Provide the (X, Y) coordinate of the cell's center where the given text is located.  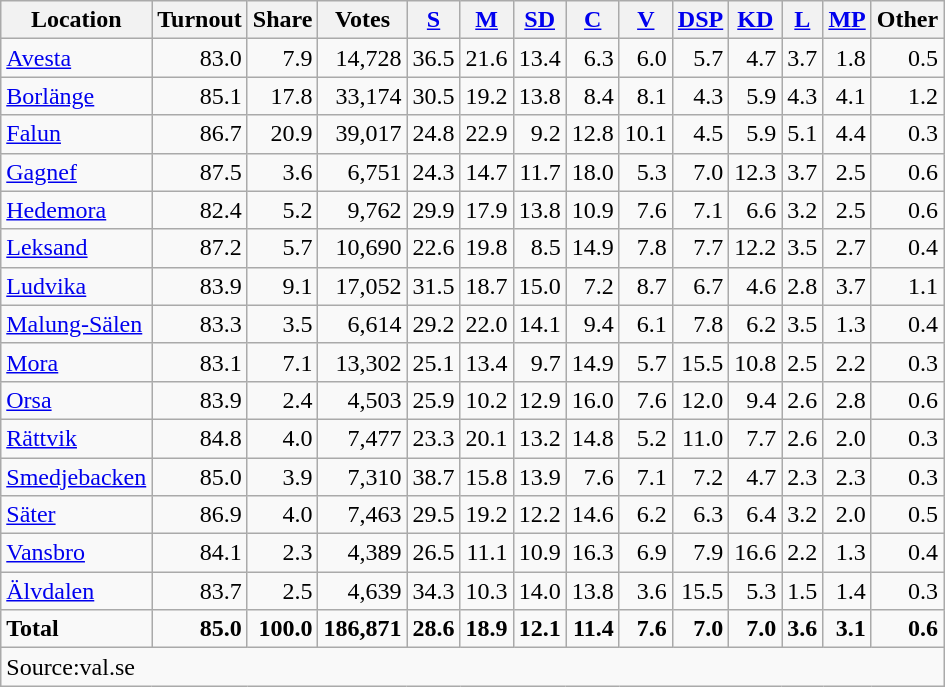
10.3 (486, 591)
86.7 (200, 134)
3.9 (282, 477)
6.9 (646, 553)
3.1 (847, 629)
22.9 (486, 134)
8.5 (540, 248)
Turnout (200, 20)
84.8 (200, 438)
SD (540, 20)
Avesta (76, 58)
186,871 (362, 629)
21.6 (486, 58)
23.3 (434, 438)
5.1 (802, 134)
14.1 (540, 324)
17,052 (362, 286)
V (646, 20)
11.0 (700, 438)
11.7 (540, 172)
17.9 (486, 210)
22.6 (434, 248)
4.6 (756, 286)
7,310 (362, 477)
Gagnef (76, 172)
12.3 (756, 172)
13.2 (540, 438)
1.4 (847, 591)
4,389 (362, 553)
Share (282, 20)
14.8 (592, 438)
Ludvika (76, 286)
4,503 (362, 400)
18.7 (486, 286)
34.3 (434, 591)
25.1 (434, 362)
86.9 (200, 515)
14.6 (592, 515)
1.1 (907, 286)
13.9 (540, 477)
KD (756, 20)
4.1 (847, 96)
6.0 (646, 58)
14.0 (540, 591)
16.3 (592, 553)
84.1 (200, 553)
Rättvik (76, 438)
6,614 (362, 324)
1.8 (847, 58)
20.1 (486, 438)
Other (907, 20)
17.8 (282, 96)
9.2 (540, 134)
Säter (76, 515)
10.8 (756, 362)
6.1 (646, 324)
6.7 (700, 286)
87.2 (200, 248)
12.8 (592, 134)
100.0 (282, 629)
6.6 (756, 210)
Mora (76, 362)
33,174 (362, 96)
11.1 (486, 553)
DSP (700, 20)
Orsa (76, 400)
29.5 (434, 515)
1.5 (802, 591)
82.4 (200, 210)
Malung-Sälen (76, 324)
15.8 (486, 477)
7,463 (362, 515)
18.9 (486, 629)
4,639 (362, 591)
Source:val.se (472, 667)
18.0 (592, 172)
83.1 (200, 362)
83.3 (200, 324)
36.5 (434, 58)
24.8 (434, 134)
12.1 (540, 629)
2.7 (847, 248)
Vansbro (76, 553)
Total (76, 629)
L (802, 20)
7,477 (362, 438)
19.8 (486, 248)
14,728 (362, 58)
S (434, 20)
26.5 (434, 553)
Borlänge (76, 96)
MP (847, 20)
83.0 (200, 58)
8.4 (592, 96)
9,762 (362, 210)
12.0 (700, 400)
39,017 (362, 134)
22.0 (486, 324)
2.4 (282, 400)
8.7 (646, 286)
Location (76, 20)
9.1 (282, 286)
15.0 (540, 286)
10.2 (486, 400)
16.0 (592, 400)
Älvdalen (76, 591)
31.5 (434, 286)
38.7 (434, 477)
6.4 (756, 515)
85.1 (200, 96)
10,690 (362, 248)
8.1 (646, 96)
30.5 (434, 96)
4.4 (847, 134)
M (486, 20)
Smedjebacken (76, 477)
6,751 (362, 172)
28.6 (434, 629)
1.2 (907, 96)
87.5 (200, 172)
12.9 (540, 400)
9.7 (540, 362)
Hedemora (76, 210)
14.7 (486, 172)
10.1 (646, 134)
25.9 (434, 400)
Leksand (76, 248)
Falun (76, 134)
29.2 (434, 324)
29.9 (434, 210)
4.5 (700, 134)
83.7 (200, 591)
C (592, 20)
20.9 (282, 134)
13,302 (362, 362)
24.3 (434, 172)
11.4 (592, 629)
Votes (362, 20)
16.6 (756, 553)
